Output the [X, Y] coordinate of the center of the cell containing the given text.  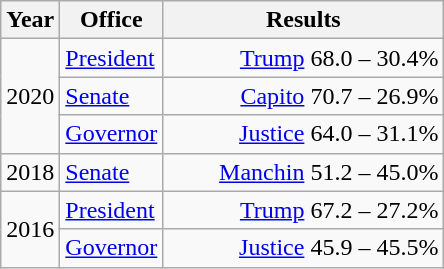
2016 [30, 229]
Results [304, 20]
Capito 70.7 – 26.9% [304, 96]
2020 [30, 96]
Justice 45.9 – 45.5% [304, 248]
Year [30, 20]
Trump 68.0 – 30.4% [304, 58]
2018 [30, 172]
Office [112, 20]
Justice 64.0 – 31.1% [304, 134]
Trump 67.2 – 27.2% [304, 210]
Manchin 51.2 – 45.0% [304, 172]
